From the cell containing the given text, extract its center point as [X, Y] coordinate. 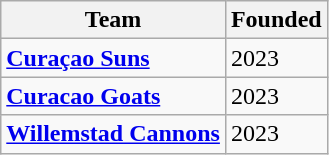
Willemstad Cannons [114, 134]
Curaçao Suns [114, 58]
Team [114, 20]
Curacao Goats [114, 96]
Founded [276, 20]
